Locate the cell with the specified text and output its [X, Y] center coordinate. 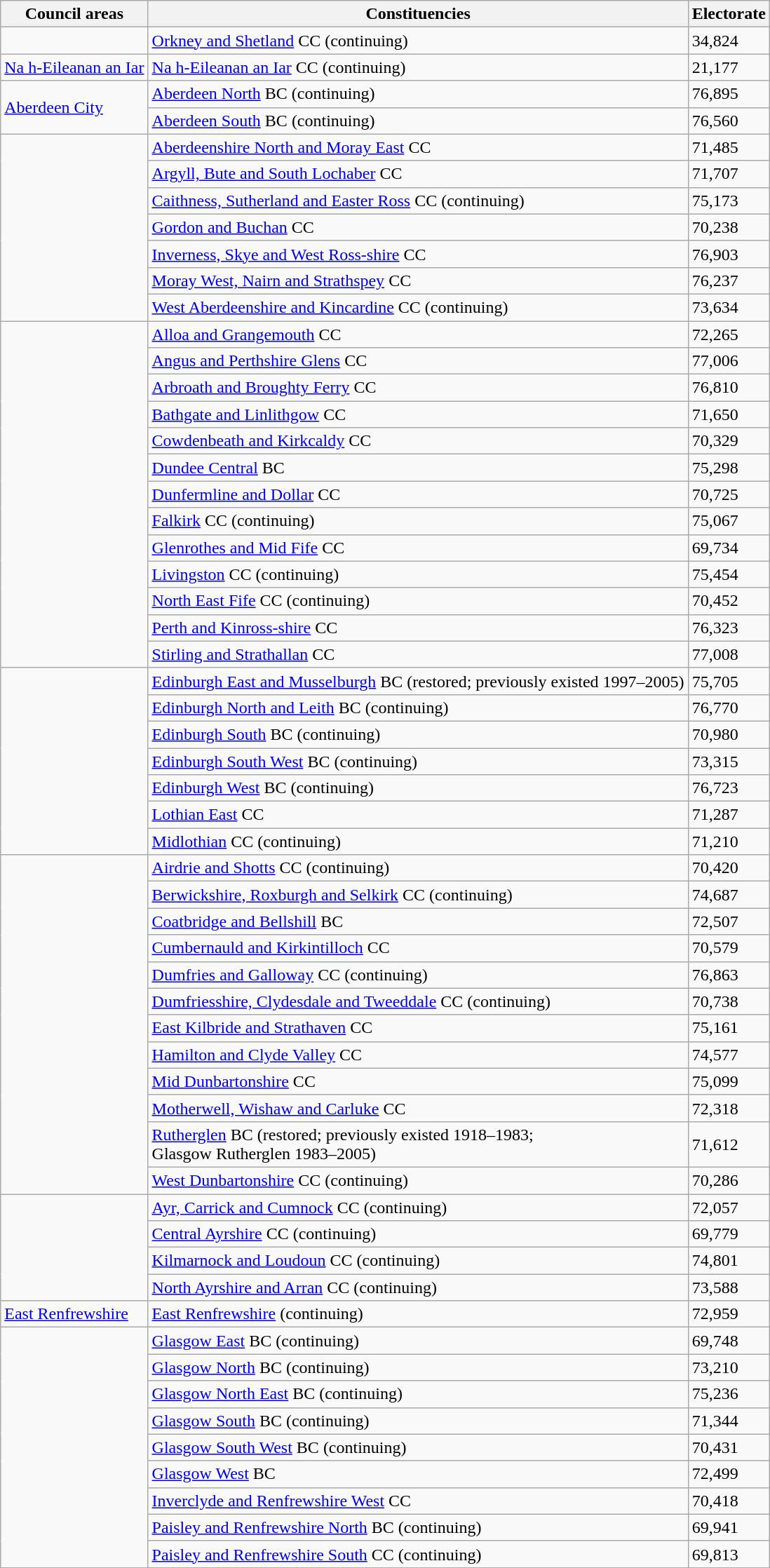
70,238 [729, 227]
76,895 [729, 94]
72,959 [729, 1314]
70,418 [729, 1501]
Aberdeen South BC (continuing) [418, 121]
69,941 [729, 1527]
75,236 [729, 1394]
73,315 [729, 761]
34,824 [729, 41]
North Ayrshire and Arran CC (continuing) [418, 1287]
Perth and Kinross-shire CC [418, 628]
71,344 [729, 1421]
71,650 [729, 414]
76,560 [729, 121]
Aberdeenshire North and Moray East CC [418, 147]
Paisley and Renfrewshire South CC (continuing) [418, 1554]
76,723 [729, 788]
Coatbridge and Bellshill BC [418, 921]
75,705 [729, 681]
Constituencies [418, 14]
Motherwell, Wishaw and Carluke CC [418, 1108]
Cowdenbeath and Kirkcaldy CC [418, 441]
Paisley and Renfrewshire North BC (continuing) [418, 1527]
West Aberdeenshire and Kincardine CC (continuing) [418, 307]
East Renfrewshire [74, 1314]
74,687 [729, 895]
72,499 [729, 1474]
Na h-Eileanan an Iar [74, 67]
East Kilbride and Strathaven CC [418, 1028]
75,161 [729, 1028]
75,454 [729, 574]
71,210 [729, 842]
70,431 [729, 1447]
East Renfrewshire (continuing) [418, 1314]
Dumfriesshire, Clydesdale and Tweeddale CC (continuing) [418, 1001]
Dumfries and Galloway CC (continuing) [418, 975]
Dunfermline and Dollar CC [418, 494]
North East Fife CC (continuing) [418, 601]
Kilmarnock and Loudoun CC (continuing) [418, 1261]
Midlothian CC (continuing) [418, 842]
Glenrothes and Mid Fife CC [418, 548]
71,287 [729, 815]
Edinburgh South West BC (continuing) [418, 761]
77,006 [729, 361]
Arbroath and Broughty Ferry CC [418, 388]
71,707 [729, 174]
Gordon and Buchan CC [418, 227]
Edinburgh East and Musselburgh BC (restored; previously existed 1997–2005) [418, 681]
76,770 [729, 708]
74,577 [729, 1055]
Angus and Perthshire Glens CC [418, 361]
Glasgow South BC (continuing) [418, 1421]
70,286 [729, 1180]
72,057 [729, 1207]
Livingston CC (continuing) [418, 574]
Glasgow East BC (continuing) [418, 1341]
76,863 [729, 975]
Glasgow West BC [418, 1474]
Hamilton and Clyde Valley CC [418, 1055]
72,318 [729, 1108]
Mid Dunbartonshire CC [418, 1081]
Alloa and Grangemouth CC [418, 334]
77,008 [729, 654]
Cumbernauld and Kirkintilloch CC [418, 948]
70,579 [729, 948]
73,634 [729, 307]
Electorate [729, 14]
Bathgate and Linlithgow CC [418, 414]
72,265 [729, 334]
Central Ayrshire CC (continuing) [418, 1234]
76,323 [729, 628]
75,067 [729, 521]
Airdrie and Shotts CC (continuing) [418, 868]
72,507 [729, 921]
Rutherglen BC (restored; previously existed 1918–1983;Glasgow Rutherglen 1983–2005) [418, 1144]
Inverness, Skye and West Ross-shire CC [418, 254]
Ayr, Carrick and Cumnock CC (continuing) [418, 1207]
Glasgow North BC (continuing) [418, 1367]
Edinburgh South BC (continuing) [418, 734]
Dundee Central BC [418, 468]
Berwickshire, Roxburgh and Selkirk CC (continuing) [418, 895]
Glasgow North East BC (continuing) [418, 1394]
Argyll, Bute and South Lochaber CC [418, 174]
Caithness, Sutherland and Easter Ross CC (continuing) [418, 201]
73,588 [729, 1287]
69,748 [729, 1341]
71,612 [729, 1144]
74,801 [729, 1261]
70,725 [729, 494]
70,452 [729, 601]
Inverclyde and Renfrewshire West CC [418, 1501]
Edinburgh North and Leith BC (continuing) [418, 708]
Falkirk CC (continuing) [418, 521]
Stirling and Strathallan CC [418, 654]
Edinburgh West BC (continuing) [418, 788]
Lothian East CC [418, 815]
75,099 [729, 1081]
Na h-Eileanan an Iar CC (continuing) [418, 67]
73,210 [729, 1367]
76,237 [729, 281]
Council areas [74, 14]
Glasgow South West BC (continuing) [418, 1447]
West Dunbartonshire CC (continuing) [418, 1180]
Aberdeen City [74, 107]
21,177 [729, 67]
70,329 [729, 441]
69,779 [729, 1234]
69,813 [729, 1554]
75,298 [729, 468]
70,980 [729, 734]
76,810 [729, 388]
71,485 [729, 147]
76,903 [729, 254]
70,738 [729, 1001]
Aberdeen North BC (continuing) [418, 94]
75,173 [729, 201]
69,734 [729, 548]
70,420 [729, 868]
Moray West, Nairn and Strathspey CC [418, 281]
Orkney and Shetland CC (continuing) [418, 41]
